Detect which cell encompasses the target text, then output its (X, Y) center coordinate. 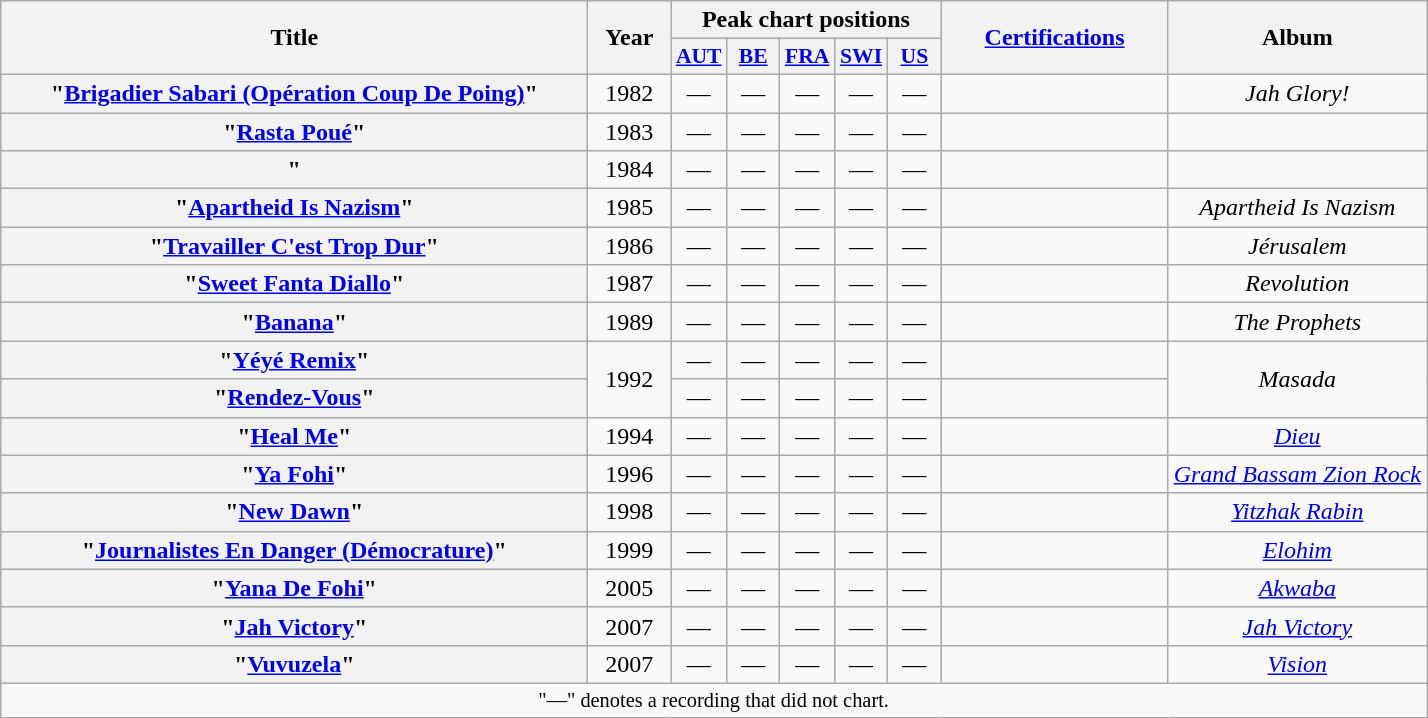
"Vuvuzela" (294, 664)
2005 (630, 588)
1984 (630, 170)
Masada (1297, 379)
1992 (630, 379)
1996 (630, 474)
"Rasta Poué" (294, 131)
"Yéyé Remix" (294, 360)
Jérusalem (1297, 246)
Jah Glory! (1297, 93)
Jah Victory (1297, 626)
BE (754, 57)
1994 (630, 436)
Yitzhak Rabin (1297, 512)
"Heal Me" (294, 436)
1987 (630, 284)
1983 (630, 131)
1999 (630, 550)
Revolution (1297, 284)
"Rendez-Vous" (294, 398)
"Brigadier Sabari (Opération Coup De Poing)" (294, 93)
AUT (699, 57)
1998 (630, 512)
1989 (630, 322)
"Sweet Fanta Diallo" (294, 284)
Dieu (1297, 436)
Elohim (1297, 550)
"—" denotes a recording that did not chart. (714, 700)
Peak chart positions (806, 20)
Certifications (1054, 38)
SWI (860, 57)
Year (630, 38)
Grand Bassam Zion Rock (1297, 474)
Vision (1297, 664)
"Apartheid Is Nazism" (294, 208)
Album (1297, 38)
"New Dawn" (294, 512)
The Prophets (1297, 322)
"Ya Fohi" (294, 474)
"Yana De Fohi" (294, 588)
1982 (630, 93)
US (914, 57)
Apartheid Is Nazism (1297, 208)
" (294, 170)
"Jah Victory" (294, 626)
1986 (630, 246)
1985 (630, 208)
"Banana" (294, 322)
"Travailler C'est Trop Dur" (294, 246)
FRA (807, 57)
Akwaba (1297, 588)
Title (294, 38)
"Journalistes En Danger (Démocrature)" (294, 550)
